Locate the cell with the specified text and output its (X, Y) center coordinate. 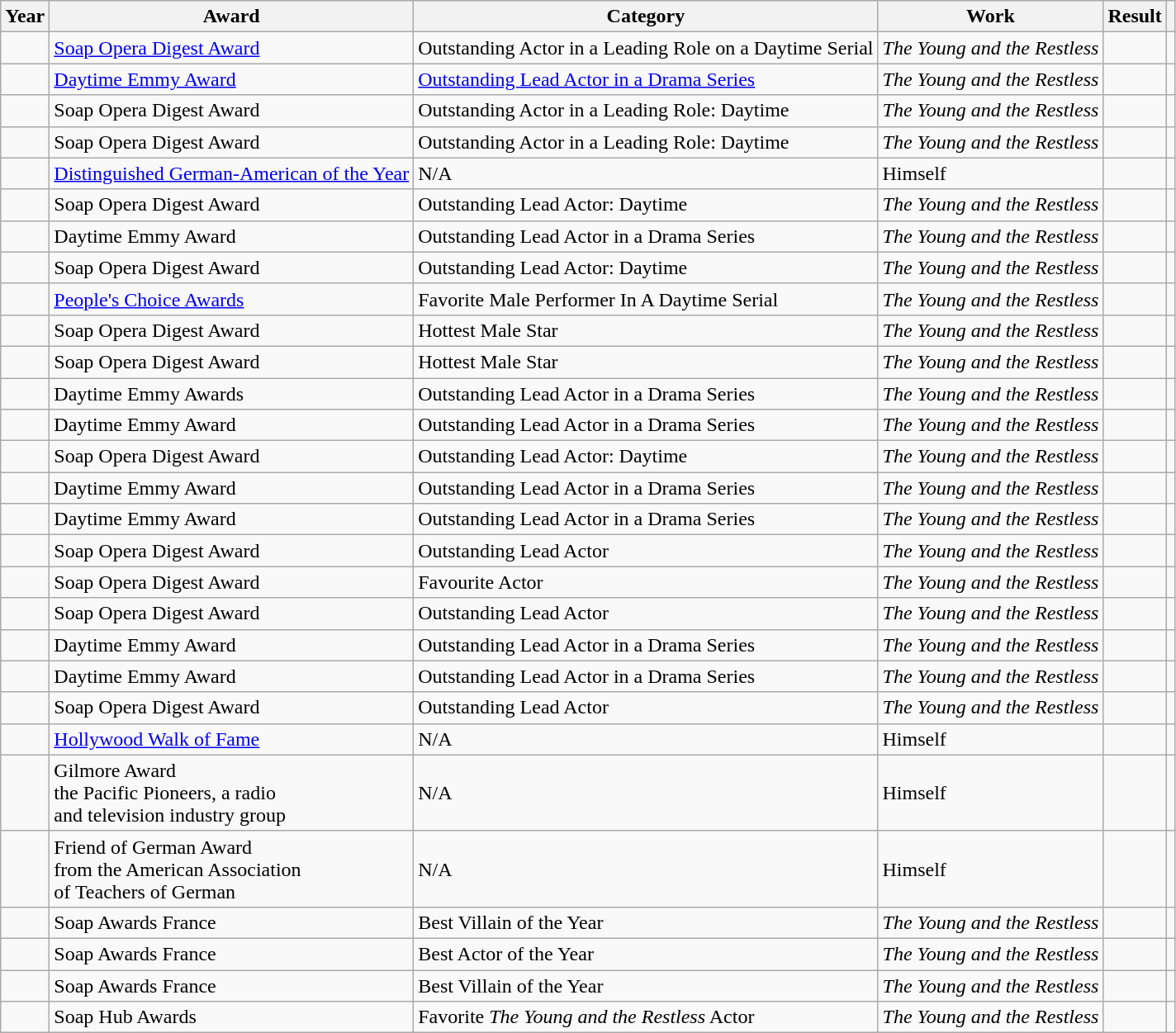
Award (231, 17)
Daytime Emmy Awards (231, 394)
Best Actor of the Year (646, 954)
Outstanding Actor in a Leading Role on a Daytime Serial (646, 48)
Category (646, 17)
Soap Hub Awards (231, 1017)
Year (25, 17)
Result (1135, 17)
Friend of German Award from the American Association of Teachers of German (231, 869)
Hollywood Walk of Fame (231, 739)
Distinguished German-American of the Year (231, 173)
Favorite The Young and the Restless Actor (646, 1017)
Favourite Actor (646, 582)
Gilmore Award the Pacific Pioneers, a radio and television industry group (231, 793)
Work (991, 17)
People's Choice Awards (231, 299)
Favorite Male Performer In A Daytime Serial (646, 299)
